From the cell containing the given text, extract its center point as [x, y] coordinate. 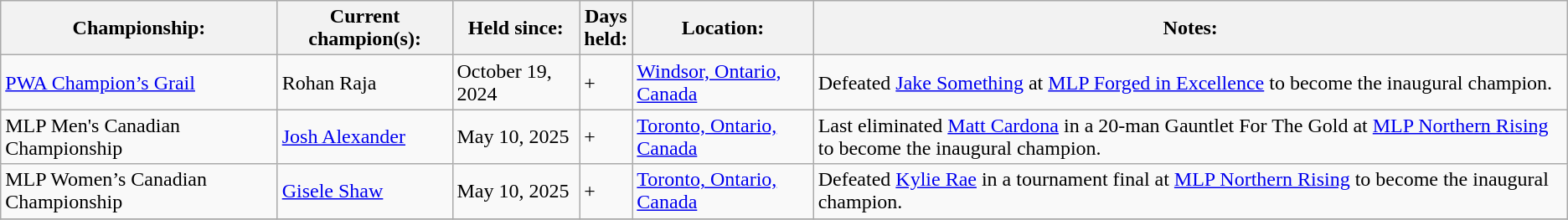
October 19, 2024 [516, 82]
Defeated Kylie Rae in a tournament final at MLP Northern Rising to become the inaugural champion. [1190, 191]
Gisele Shaw [365, 191]
PWA Champion’s Grail [139, 82]
Held since: [516, 28]
Daysheld: [606, 28]
Notes: [1190, 28]
MLP Women’s Canadian Championship [139, 191]
Windsor, Ontario, Canada [723, 82]
Last eliminated Matt Cardona in a 20-man Gauntlet For The Gold at MLP Northern Rising to become the inaugural champion. [1190, 137]
Championship: [139, 28]
Location: [723, 28]
Defeated Jake Something at MLP Forged in Excellence to become the inaugural champion. [1190, 82]
Josh Alexander [365, 137]
Rohan Raja [365, 82]
Current champion(s): [365, 28]
MLP Men's Canadian Championship [139, 137]
